Locate the cell with the specified text and output its [X, Y] center coordinate. 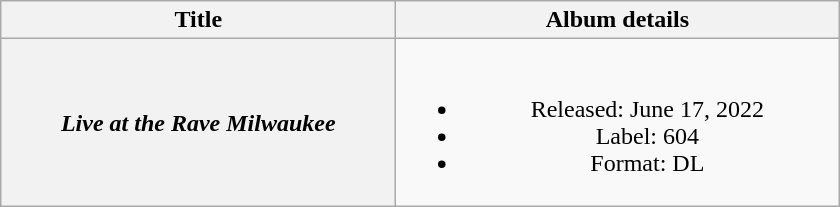
Album details [618, 20]
Live at the Rave Milwaukee [198, 122]
Released: June 17, 2022Label: 604Format: DL [618, 122]
Title [198, 20]
